Find where the given text appears and provide that cell's center as (x, y) coordinate. 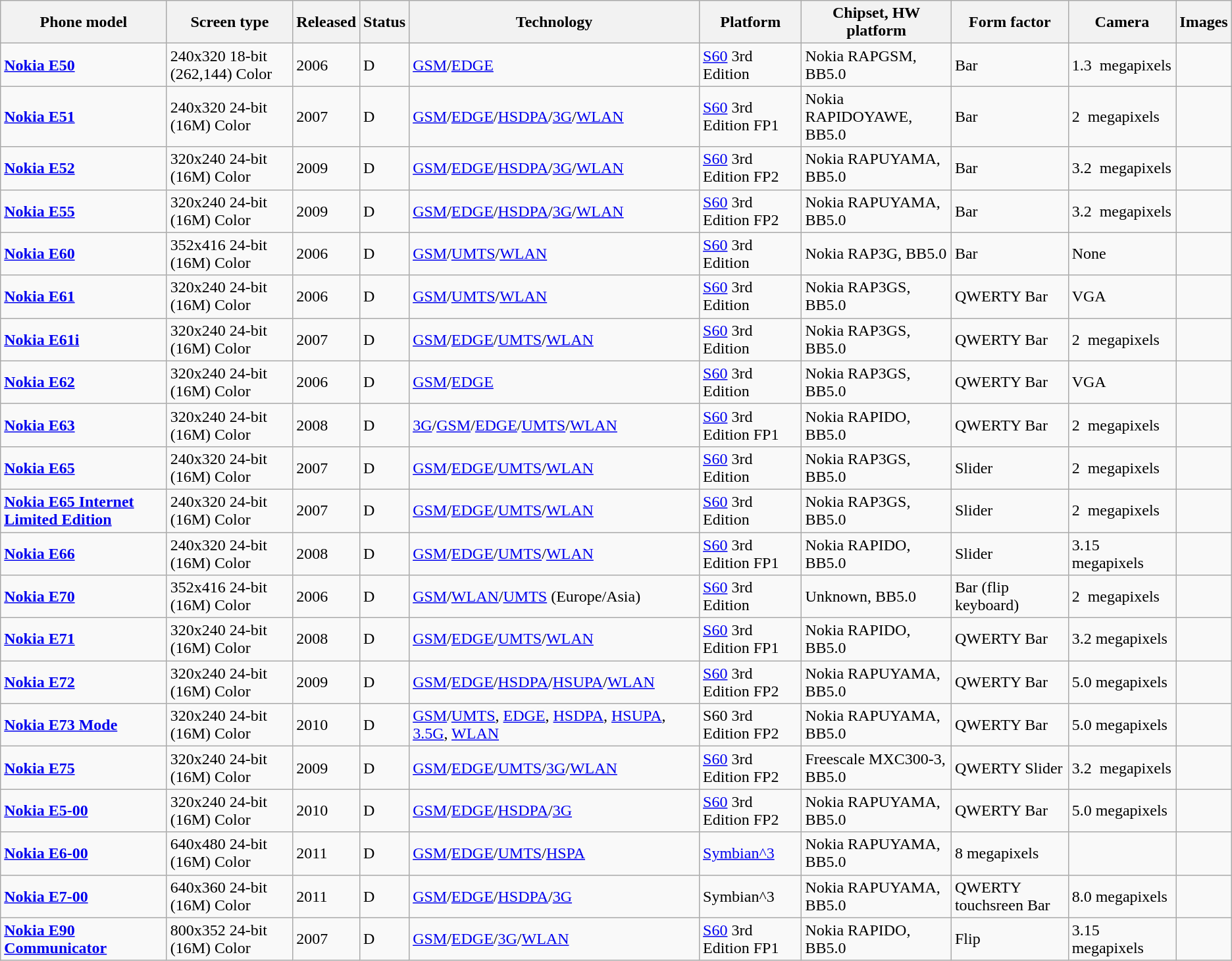
Nokia E65 (84, 467)
Nokia RAP3G, BB5.0 (877, 254)
Nokia E90 Communicator (84, 939)
Unknown, BB5.0 (877, 596)
Nokia E62 (84, 382)
Nokia E75 (84, 767)
Images (1204, 22)
640x360 24-bit (16M) Color (230, 896)
GSM/EDGE/UMTS/3G/WLAN (554, 767)
Nokia E51 (84, 117)
Nokia E60 (84, 254)
Nokia E73 Mode (84, 725)
Nokia E63 (84, 425)
Nokia E5-00 (84, 811)
Nokia RAPGSM, BB5.0 (877, 65)
Nokia E66 (84, 553)
Technology (554, 22)
240x320 18-bit (262,144) Color (230, 65)
GSM/EDGE/UMTS/HSPA (554, 853)
Flip (1010, 939)
Released (326, 22)
Nokia E61i (84, 340)
Nokia E55 (84, 211)
Phone model (84, 22)
Nokia E72 (84, 682)
Camera (1122, 22)
640x480 24-bit (16M) Color (230, 853)
Nokia E61 (84, 296)
8.0 megapixels (1122, 896)
Platform (750, 22)
Screen type (230, 22)
None (1122, 254)
Chipset, HW platform (877, 22)
8 megapixels (1010, 853)
Nokia E7-00 (84, 896)
Nokia RAPIDOYAWE, BB5.0 (877, 117)
Nokia E50 (84, 65)
Nokia E65 Internet Limited Edition (84, 511)
Form factor (1010, 22)
QWERTY Slider (1010, 767)
GSM/EDGE/HSDPA/HSUPA/WLAN (554, 682)
GSM/UMTS, EDGE, HSDPA, HSUPA, 3.5G, WLAN (554, 725)
800x352 24-bit (16M) Color (230, 939)
Status (384, 22)
Nokia E70 (84, 596)
Nokia E71 (84, 640)
1.3 megapixels (1122, 65)
QWERTY touchsreen Bar (1010, 896)
GSM/WLAN/UMTS (Europe/Asia) (554, 596)
Nokia E6-00 (84, 853)
3G/GSM/EDGE/UMTS/WLAN (554, 425)
Nokia E52 (84, 169)
GSM/EDGE/3G/WLAN (554, 939)
Freescale MXC300-3, BB5.0 (877, 767)
Bar (flip keyboard) (1010, 596)
